Scan for the cell matching the given text and deliver its [X, Y] coordinate at center. 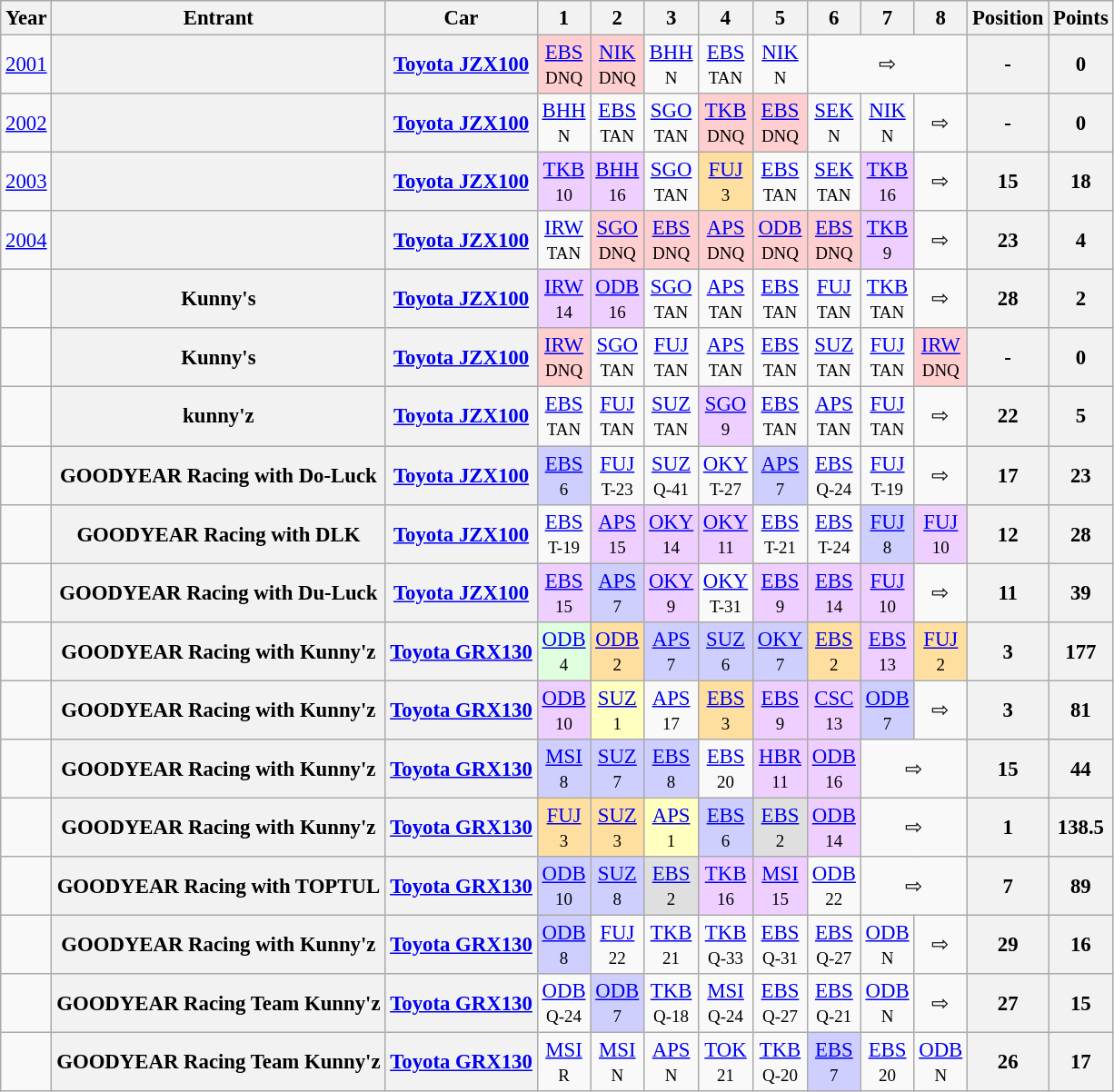
FUJ8 [887, 534]
APS17 [671, 710]
8 [941, 18]
SGODNQ [618, 240]
SUZQ-41 [671, 476]
2001 [26, 65]
Year [26, 18]
6 [834, 18]
Entrant [218, 18]
EBST-21 [781, 534]
11 [1009, 592]
kunny'z [218, 416]
IRW14 [563, 300]
MSIN [618, 1063]
22 [1009, 416]
SUZ7 [618, 769]
89 [1081, 887]
ODBQ-24 [563, 1003]
FUJ22 [618, 945]
GOODYEAR Racing with Do-Luck [218, 476]
ODBDNQ [781, 240]
TKBQ-20 [781, 1063]
26 [1009, 1063]
TKBTAN [887, 300]
EBS8 [671, 769]
ODB14 [834, 827]
EBSQ-21 [834, 1003]
BHH16 [618, 182]
OKYT-31 [726, 592]
APSDNQ [726, 240]
138.5 [1081, 827]
CSC13 [834, 710]
EBST-19 [563, 534]
FUJT-19 [887, 476]
EBS14 [834, 592]
ODB8 [563, 945]
TKBQ-33 [726, 945]
29 [1009, 945]
2004 [26, 240]
SGO9 [726, 416]
HBR11 [781, 769]
Points [1081, 18]
APSN [671, 1063]
APS1 [671, 827]
EBS3 [726, 710]
NIKDNQ [618, 65]
TKBQ-18 [671, 1003]
MSI8 [563, 769]
EBS15 [563, 592]
SUZ1 [618, 710]
FUJT-23 [618, 476]
SEKN [834, 124]
TKB21 [671, 945]
Position [1009, 18]
OKY7 [781, 650]
MSIR [563, 1063]
177 [1081, 650]
TKBDNQ [726, 124]
TOK21 [726, 1063]
APS15 [618, 534]
2003 [26, 182]
ODB4 [563, 650]
TKB9 [887, 240]
OKY11 [726, 534]
GOODYEAR Racing with TOPTUL [218, 887]
EBST-24 [834, 534]
EBS13 [887, 650]
39 [1081, 592]
IRWTAN [563, 240]
OKY9 [671, 592]
44 [1081, 769]
EBSQ-31 [781, 945]
EBSQ-24 [834, 476]
81 [1081, 710]
16 [1081, 945]
FUJ2 [941, 650]
27 [1009, 1003]
12 [1009, 534]
ODB2 [618, 650]
MSI15 [781, 887]
GOODYEAR Racing with DLK [218, 534]
OKYT-27 [726, 476]
SUZ6 [726, 650]
18 [1081, 182]
GOODYEAR Racing with Du-Luck [218, 592]
EBS7 [834, 1063]
Car [462, 18]
OKY14 [671, 534]
MSIQ-24 [726, 1003]
SUZ8 [618, 887]
TKB10 [563, 182]
SUZ3 [618, 827]
ODB22 [834, 887]
SEKTAN [834, 182]
2002 [26, 124]
